Search for the cell housing the specified text and yield its (X, Y) center coordinate. 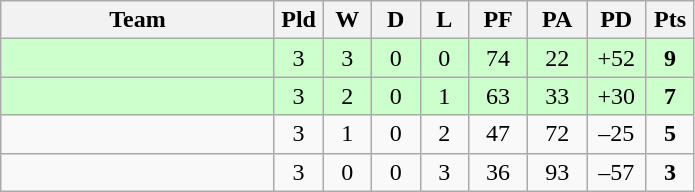
W (348, 20)
33 (558, 96)
+30 (616, 96)
22 (558, 58)
PD (616, 20)
72 (558, 134)
Pts (670, 20)
Team (138, 20)
L (444, 20)
9 (670, 58)
–57 (616, 172)
63 (498, 96)
D (396, 20)
74 (498, 58)
–25 (616, 134)
47 (498, 134)
PA (558, 20)
+52 (616, 58)
PF (498, 20)
36 (498, 172)
93 (558, 172)
7 (670, 96)
5 (670, 134)
Pld (298, 20)
